Pinpoint the cell where the given text exists, returning its [x, y] midpoint coordinate. 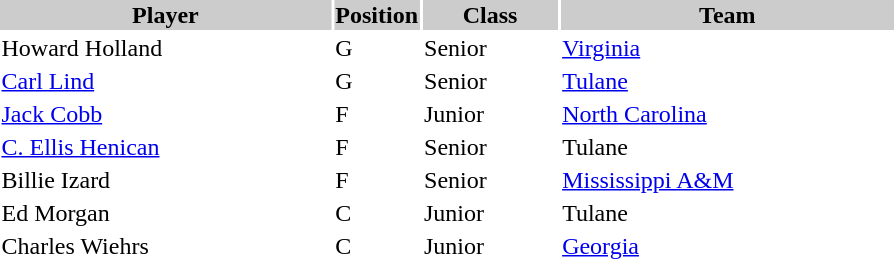
Virginia [728, 48]
Class [490, 15]
Billie Izard [166, 180]
Mississippi A&M [728, 180]
Ed Morgan [166, 213]
Position [377, 15]
C. Ellis Henican [166, 147]
Jack Cobb [166, 114]
Player [166, 15]
Howard Holland [166, 48]
C [377, 213]
North Carolina [728, 114]
Carl Lind [166, 81]
Team [728, 15]
